From the cell containing the given text, extract its center point as (x, y) coordinate. 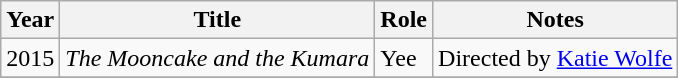
Year (30, 20)
Directed by Katie Wolfe (556, 58)
Notes (556, 20)
2015 (30, 58)
Role (404, 20)
Yee (404, 58)
The Mooncake and the Kumara (218, 58)
Title (218, 20)
